Pinpoint the cell where the given text exists, returning its (X, Y) midpoint coordinate. 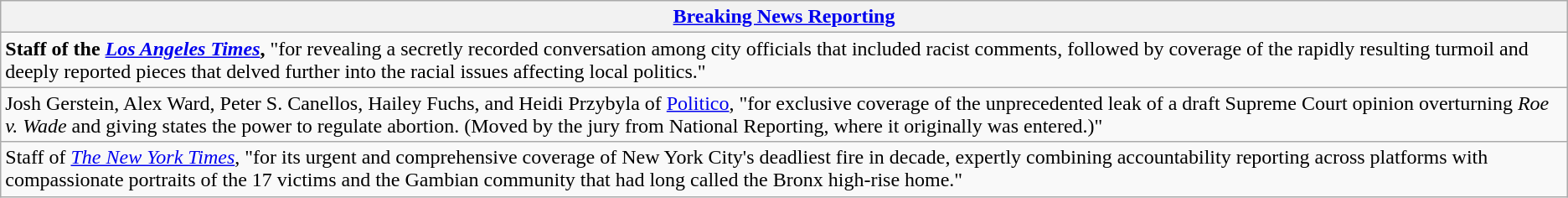
Breaking News Reporting (784, 17)
